Search for the cell housing the specified text and yield its [x, y] center coordinate. 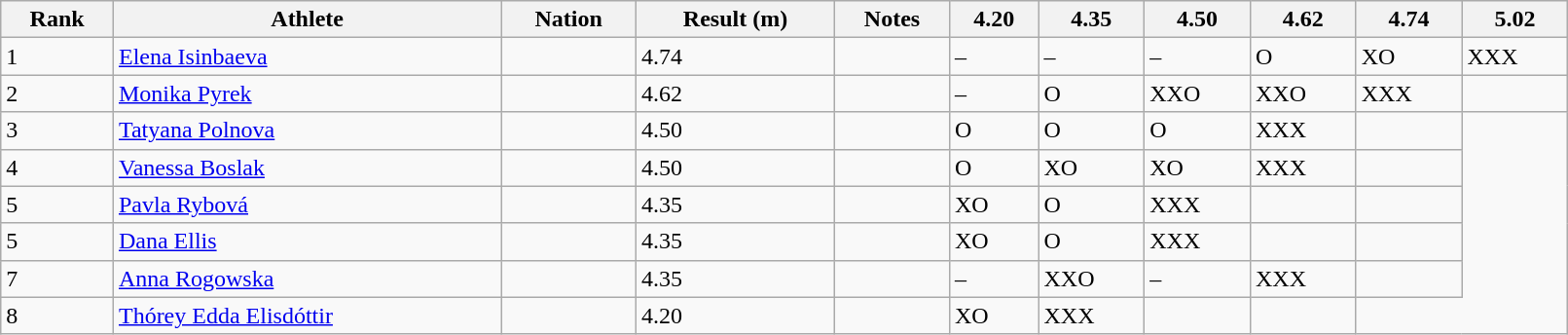
Pavla Rybová [307, 205]
8 [57, 316]
Dana Ellis [307, 242]
Monika Pyrek [307, 93]
Thórey Edda Elisdóttir [307, 316]
Vanessa Boslak [307, 167]
2 [57, 93]
5.02 [1514, 19]
Elena Isinbaeva [307, 56]
Nation [568, 19]
Tatyana Polnova [307, 130]
Athlete [307, 19]
Result (m) [735, 19]
Anna Rogowska [307, 279]
1 [57, 56]
Rank [57, 19]
7 [57, 279]
Notes [893, 19]
3 [57, 130]
4 [57, 167]
